Identify which cell holds the provided text, then report its (x, y) central coordinate. 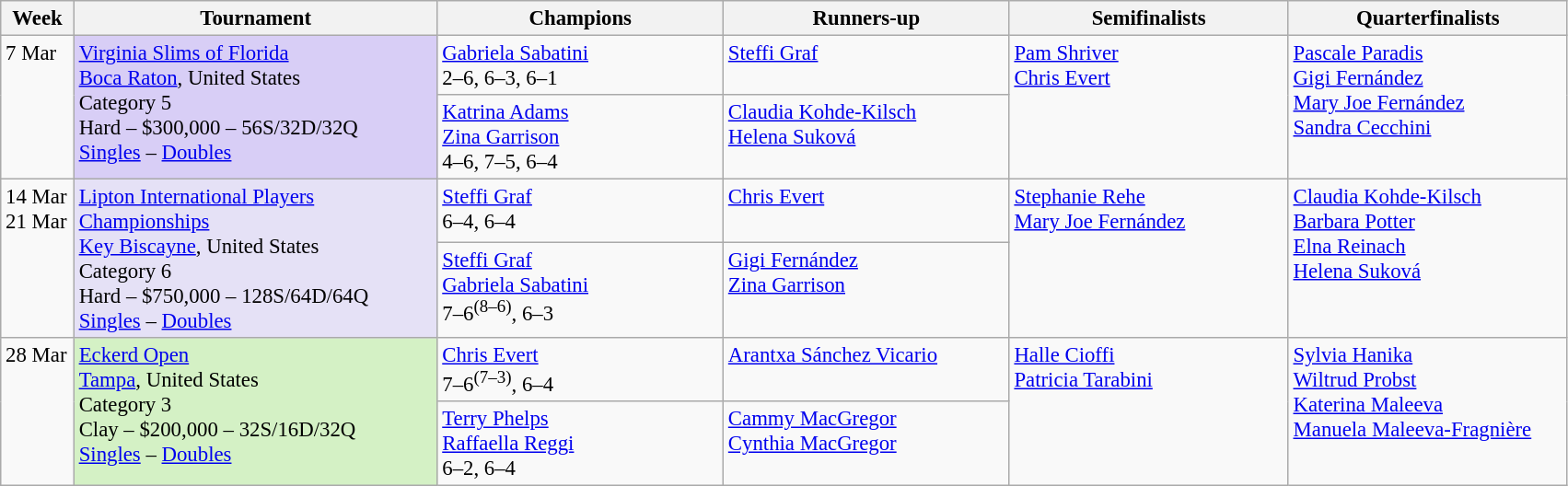
Pascale Paradis Gigi Fernández Mary Joe Fernández Sandra Cecchini (1427, 108)
7 Mar (38, 108)
28 Mar (38, 412)
Terry Phelps Raffaella Reggi6–2, 6–4 (580, 444)
Gigi Fernández Zina Garrison (867, 291)
Chris Evert (867, 212)
Halle Cioffi Patricia Tarabini (1149, 412)
Claudia Kohde-Kilsch Helena Suková (867, 137)
Virginia Slims of FloridaBoca Raton, United StatesCategory 5 Hard – $300,000 – 56S/32D/32Q Singles – Doubles (256, 108)
Pam Shriver Chris Evert (1149, 108)
14 Mar21 Mar (38, 260)
Eckerd OpenTampa, United StatesCategory 3 Clay – $200,000 – 32S/16D/32Q Singles – Doubles (256, 412)
Semifinalists (1149, 18)
Claudia Kohde-Kilsch Barbara Potter Elna Reinach Helena Suková (1427, 260)
Quarterfinalists (1427, 18)
Cammy MacGregor Cynthia MacGregor (867, 444)
Arantxa Sánchez Vicario (867, 370)
Steffi Graf (867, 66)
Gabriela Sabatini2–6, 6–3, 6–1 (580, 66)
Chris Evert7–6(7–3), 6–4 (580, 370)
Week (38, 18)
Runners-up (867, 18)
Stephanie Rehe Mary Joe Fernández (1149, 260)
Sylvia Hanika Wiltrud Probst Katerina Maleeva Manuela Maleeva-Fragnière (1427, 412)
Tournament (256, 18)
Lipton International Players Championships Key Biscayne, United StatesCategory 6 Hard – $750,000 – 128S/64D/64Q Singles – Doubles (256, 260)
Steffi Graf 6–4, 6–4 (580, 212)
Champions (580, 18)
Katrina Adams Zina Garrison 4–6, 7–5, 6–4 (580, 137)
Steffi Graf Gabriela Sabatini7–6(8–6), 6–3 (580, 291)
